Provide the [x, y] coordinate of the cell's center where the given text is located.  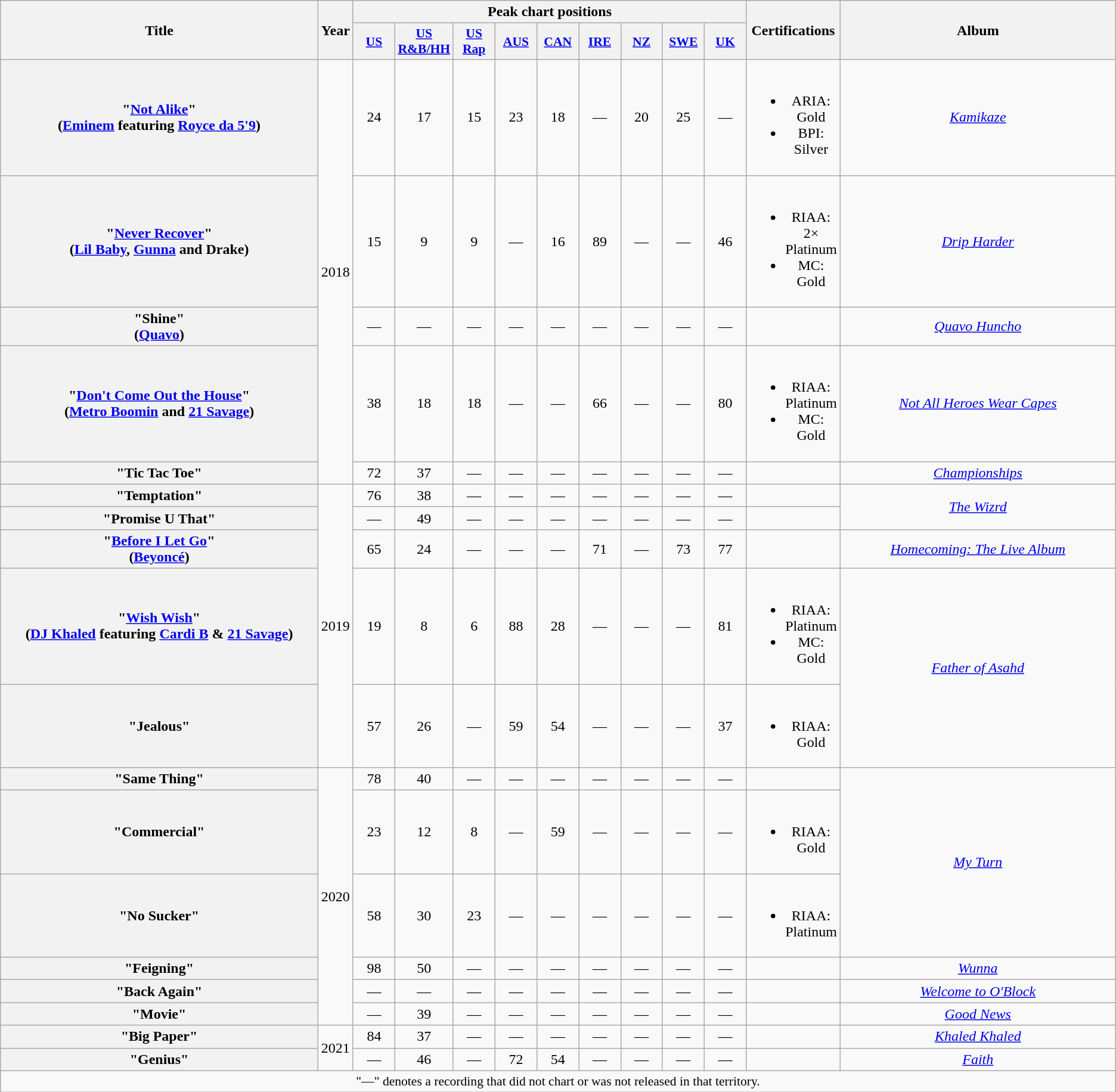
Wunna [978, 969]
39 [424, 1014]
"Big Paper" [160, 1037]
Not All Heroes Wear Capes [978, 404]
"Feigning" [160, 969]
ARIA: GoldBPI: Silver [793, 117]
RIAA: Platinum [793, 916]
40 [424, 779]
57 [374, 726]
"Not Alike"(Eminem featuring Royce da 5'9) [160, 117]
84 [374, 1037]
Welcome to O'Block [978, 991]
Drip Harder [978, 241]
20 [641, 117]
Year [335, 30]
Quavo Huncho [978, 327]
Certifications [793, 30]
"Tic Tac Toe" [160, 473]
17 [424, 117]
80 [726, 404]
USRap [474, 42]
71 [600, 548]
58 [374, 916]
Father of Asahd [978, 668]
"Jealous" [160, 726]
65 [374, 548]
28 [558, 626]
"Shine"(Quavo) [160, 327]
"Genius" [160, 1059]
81 [726, 626]
Kamikaze [978, 117]
IRE [600, 42]
"No Sucker" [160, 916]
"—" denotes a recording that did not chart or was not released in that territory. [558, 1081]
NZ [641, 42]
Good News [978, 1014]
2020 [335, 896]
49 [424, 518]
AUS [516, 42]
77 [726, 548]
"Wish Wish"(DJ Khaled featuring Cardi B & 21 Savage) [160, 626]
"Promise U That" [160, 518]
12 [424, 832]
My Turn [978, 863]
US [374, 42]
50 [424, 969]
98 [374, 969]
Title [160, 30]
89 [600, 241]
Faith [978, 1059]
Championships [978, 473]
88 [516, 626]
2018 [335, 272]
16 [558, 241]
30 [424, 916]
"Don't Come Out the House"(Metro Boomin and 21 Savage) [160, 404]
78 [374, 779]
Album [978, 30]
UK [726, 42]
Peak chart positions [550, 12]
"Temptation" [160, 495]
2019 [335, 626]
26 [424, 726]
"Commercial" [160, 832]
25 [683, 117]
The Wizrd [978, 507]
2021 [335, 1048]
Homecoming: The Live Album [978, 548]
76 [374, 495]
"Same Thing" [160, 779]
CAN [558, 42]
"Movie" [160, 1014]
SWE [683, 42]
RIAA: 2× PlatinumMC: Gold [793, 241]
73 [683, 548]
6 [474, 626]
Khaled Khaled [978, 1037]
"Never Recover"(Lil Baby, Gunna and Drake) [160, 241]
19 [374, 626]
USR&B/HH [424, 42]
"Back Again" [160, 991]
"Before I Let Go"(Beyoncé) [160, 548]
66 [600, 404]
